Determine the (X, Y) coordinate at the center of the cell enclosing the given text.  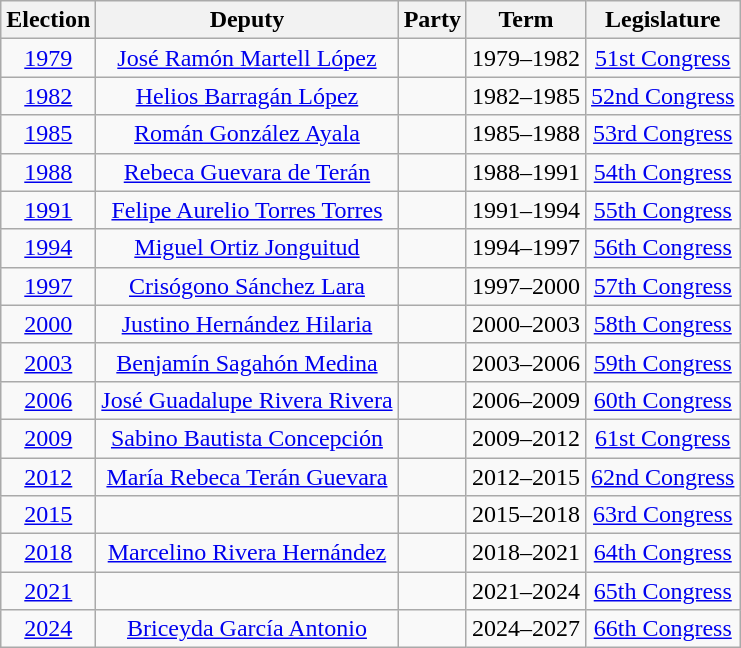
54th Congress (663, 172)
José Ramón Martell López (247, 58)
2003–2006 (526, 362)
62nd Congress (663, 477)
Deputy (247, 20)
65th Congress (663, 591)
1994–1997 (526, 248)
1988 (48, 172)
1985–1988 (526, 134)
1979–1982 (526, 58)
2024 (48, 629)
2021–2024 (526, 591)
58th Congress (663, 324)
61st Congress (663, 438)
2015–2018 (526, 515)
2006–2009 (526, 400)
Justino Hernández Hilaria (247, 324)
1991–1994 (526, 210)
José Guadalupe Rivera Rivera (247, 400)
1982–1985 (526, 96)
2018 (48, 553)
2000 (48, 324)
Benjamín Sagahón Medina (247, 362)
1985 (48, 134)
Legislature (663, 20)
Sabino Bautista Concepción (247, 438)
2012–2015 (526, 477)
2024–2027 (526, 629)
60th Congress (663, 400)
1991 (48, 210)
1994 (48, 248)
Rebeca Guevara de Terán (247, 172)
2021 (48, 591)
Briceyda García Antonio (247, 629)
2012 (48, 477)
2003 (48, 362)
2006 (48, 400)
Election (48, 20)
Marcelino Rivera Hernández (247, 553)
1997 (48, 286)
2009 (48, 438)
Helios Barragán López (247, 96)
1988–1991 (526, 172)
56th Congress (663, 248)
63rd Congress (663, 515)
59th Congress (663, 362)
Felipe Aurelio Torres Torres (247, 210)
52nd Congress (663, 96)
Miguel Ortiz Jonguitud (247, 248)
57th Congress (663, 286)
1982 (48, 96)
Party (432, 20)
2000–2003 (526, 324)
55th Congress (663, 210)
66th Congress (663, 629)
Term (526, 20)
64th Congress (663, 553)
51st Congress (663, 58)
Román González Ayala (247, 134)
2018–2021 (526, 553)
1979 (48, 58)
1997–2000 (526, 286)
2009–2012 (526, 438)
Crisógono Sánchez Lara (247, 286)
53rd Congress (663, 134)
María Rebeca Terán Guevara (247, 477)
2015 (48, 515)
